Locate the cell with the specified text and output its (X, Y) center coordinate. 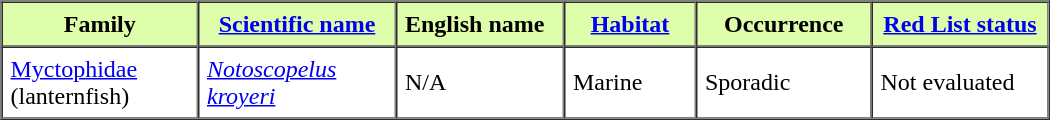
Family (100, 24)
English name (480, 24)
Scientific name (297, 24)
Myctophidae (lanternfish) (100, 82)
Notoscopelus kroyeri (297, 82)
Habitat (630, 24)
Sporadic (784, 82)
Marine (630, 82)
Red List status (960, 24)
N/A (480, 82)
Occurrence (784, 24)
Not evaluated (960, 82)
